Find where the given text appears and provide that cell's center as (x, y) coordinate. 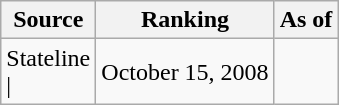
Stateline| (48, 72)
Source (48, 20)
October 15, 2008 (185, 72)
Ranking (185, 20)
As of (306, 20)
